Pinpoint the cell where the given text exists, returning its [X, Y] midpoint coordinate. 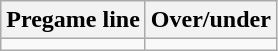
Over/under [210, 20]
Pregame line [74, 20]
